Return (x, y) of the center of cell containing provided text 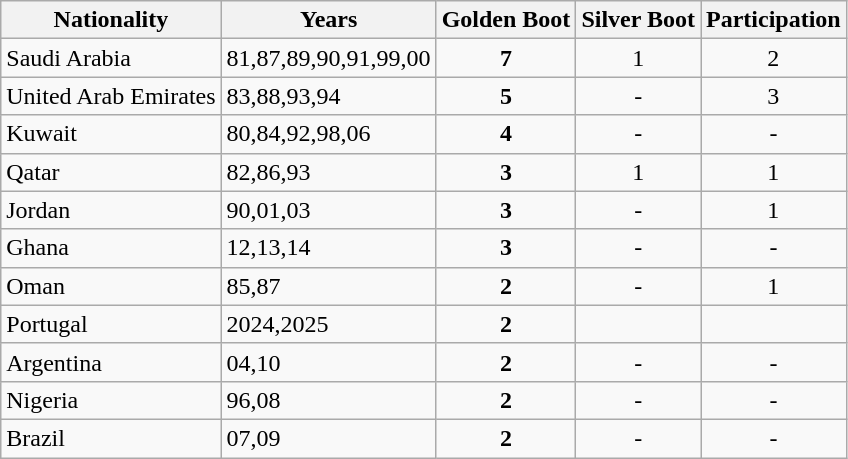
Portugal (111, 324)
Jordan (111, 210)
4 (506, 134)
85,87 (328, 286)
Silver Boot (638, 20)
Nationality (111, 20)
Years (328, 20)
Ghana (111, 248)
Kuwait (111, 134)
5 (506, 96)
83,88,93,94 (328, 96)
80,84,92,98,06 (328, 134)
Brazil (111, 438)
Nigeria (111, 400)
90,01,03 (328, 210)
Oman (111, 286)
07,09 (328, 438)
Golden Boot (506, 20)
Qatar (111, 172)
82,86,93 (328, 172)
96,08 (328, 400)
12,13,14 (328, 248)
United Arab Emirates (111, 96)
2024,2025 (328, 324)
Participation (774, 20)
7 (506, 58)
Argentina (111, 362)
81,87,89,90,91,99,00 (328, 58)
Saudi Arabia (111, 58)
04,10 (328, 362)
